Scan for the cell matching the given text and deliver its [x, y] coordinate at center. 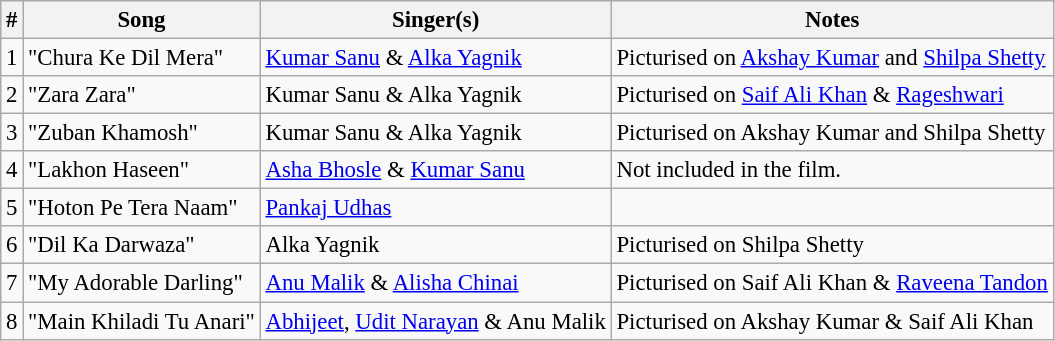
Singer(s) [436, 20]
4 [12, 170]
Abhijeet, Udit Narayan & Anu Malik [436, 321]
1 [12, 58]
Anu Malik & Alisha Chinai [436, 283]
8 [12, 321]
Notes [832, 20]
Picturised on Shilpa Shetty [832, 245]
5 [12, 208]
"Dil Ka Darwaza" [142, 245]
"My Adorable Darling" [142, 283]
Picturised on Saif Ali Khan & Rageshwari [832, 95]
7 [12, 283]
"Zuban Khamosh" [142, 133]
Not included in the film. [832, 170]
"Main Khiladi Tu Anari" [142, 321]
2 [12, 95]
Picturised on Akshay Kumar & Saif Ali Khan [832, 321]
Asha Bhosle & Kumar Sanu [436, 170]
"Zara Zara" [142, 95]
6 [12, 245]
Song [142, 20]
"Chura Ke Dil Mera" [142, 58]
"Hoton Pe Tera Naam" [142, 208]
3 [12, 133]
Alka Yagnik [436, 245]
"Lakhon Haseen" [142, 170]
Picturised on Saif Ali Khan & Raveena Tandon [832, 283]
Pankaj Udhas [436, 208]
# [12, 20]
